Output the (x, y) coordinate of the center of the cell containing the given text.  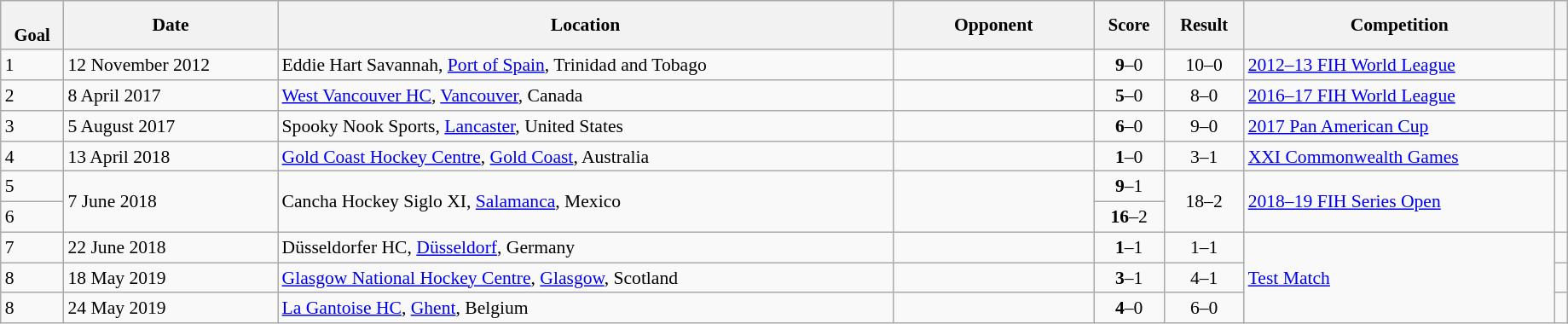
5 August 2017 (171, 126)
13 April 2018 (171, 157)
22 June 2018 (171, 248)
4–1 (1204, 278)
2012–13 FIH World League (1400, 66)
Opponent (994, 26)
9–1 (1129, 187)
6 (32, 217)
12 November 2012 (171, 66)
2 (32, 95)
Eddie Hart Savannah, Port of Spain, Trinidad and Tobago (586, 66)
3 (32, 126)
Spooky Nook Sports, Lancaster, United States (586, 126)
4–0 (1129, 309)
Glasgow National Hockey Centre, Glasgow, Scotland (586, 278)
Result (1204, 26)
Location (586, 26)
La Gantoise HC, Ghent, Belgium (586, 309)
2018–19 FIH Series Open (1400, 201)
7 June 2018 (171, 201)
5–0 (1129, 95)
West Vancouver HC, Vancouver, Canada (586, 95)
1 (32, 66)
18 May 2019 (171, 278)
1–0 (1129, 157)
XXI Commonwealth Games (1400, 157)
Düsseldorfer HC, Düsseldorf, Germany (586, 248)
8–0 (1204, 95)
5 (32, 187)
2016–17 FIH World League (1400, 95)
18–2 (1204, 201)
4 (32, 157)
Gold Coast Hockey Centre, Gold Coast, Australia (586, 157)
24 May 2019 (171, 309)
2017 Pan American Cup (1400, 126)
Date (171, 26)
10–0 (1204, 66)
Test Match (1400, 278)
Cancha Hockey Siglo XI, Salamanca, Mexico (586, 201)
Competition (1400, 26)
7 (32, 248)
8 April 2017 (171, 95)
Score (1129, 26)
16–2 (1129, 217)
Goal (32, 26)
